Identify which cell holds the provided text, then report its [x, y] central coordinate. 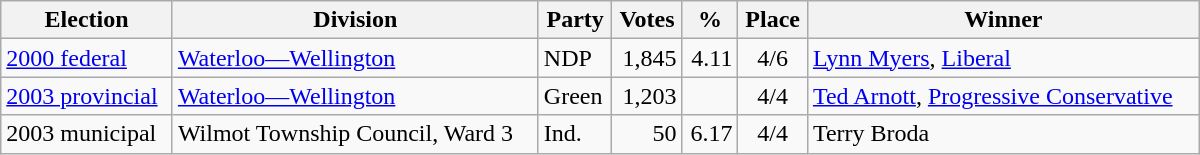
4/6 [772, 58]
Votes [647, 20]
Place [772, 20]
4.11 [710, 58]
2003 municipal [87, 134]
2000 federal [87, 58]
NDP [575, 58]
50 [647, 134]
Wilmot Township Council, Ward 3 [355, 134]
Green [575, 96]
2003 provincial [87, 96]
Election [87, 20]
Lynn Myers, Liberal [1003, 58]
Terry Broda [1003, 134]
1,203 [647, 96]
6.17 [710, 134]
Ted Arnott, Progressive Conservative [1003, 96]
% [710, 20]
Winner [1003, 20]
Division [355, 20]
Party [575, 20]
Ind. [575, 134]
1,845 [647, 58]
